Return the [X, Y] coordinate for the center point of the cell that contains the specified text.  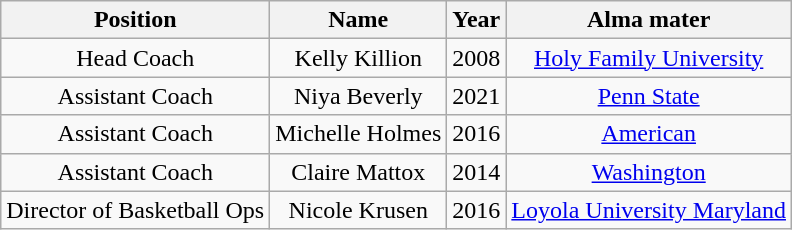
Year [476, 20]
Loyola University Maryland [649, 210]
Claire Mattox [358, 172]
Niya Beverly [358, 96]
Holy Family University [649, 58]
Nicole Krusen [358, 210]
Head Coach [136, 58]
2008 [476, 58]
Penn State [649, 96]
Washington [649, 172]
Kelly Killion [358, 58]
Position [136, 20]
Name [358, 20]
2014 [476, 172]
Michelle Holmes [358, 134]
Alma mater [649, 20]
American [649, 134]
Director of Basketball Ops [136, 210]
2021 [476, 96]
